Detect which cell encompasses the target text, then output its [x, y] center coordinate. 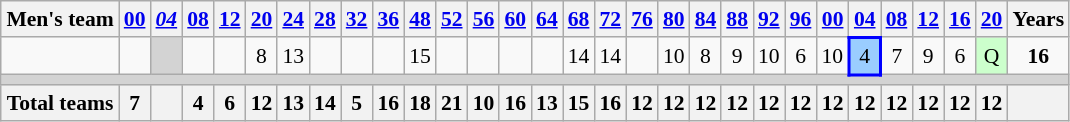
24 [293, 19]
Total teams [60, 104]
Years [1038, 19]
Men's team [60, 19]
96 [801, 19]
80 [674, 19]
60 [515, 19]
56 [484, 19]
48 [420, 19]
92 [769, 19]
Q [992, 56]
84 [706, 19]
18 [420, 104]
68 [579, 19]
36 [388, 19]
32 [357, 19]
64 [547, 19]
88 [737, 19]
72 [610, 19]
21 [452, 104]
28 [325, 19]
5 [357, 104]
76 [642, 19]
52 [452, 19]
